From the cell containing the given text, extract its center point as (x, y) coordinate. 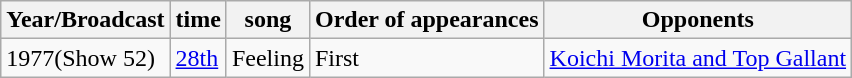
song (268, 20)
time (198, 20)
Koichi Morita and Top Gallant (698, 58)
1977(Show 52) (86, 58)
28th (198, 58)
Opponents (698, 20)
Feeling (268, 58)
First (426, 58)
Order of appearances (426, 20)
Year/Broadcast (86, 20)
